Determine the (x, y) coordinate at the center of the cell enclosing the given text.  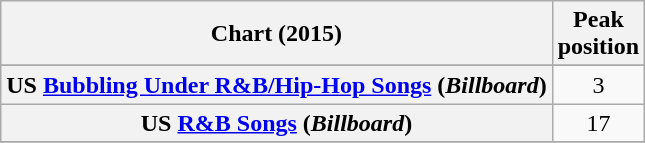
Chart (2015) (276, 34)
US R&B Songs (Billboard) (276, 123)
17 (598, 123)
US Bubbling Under R&B/Hip-Hop Songs (Billboard) (276, 85)
Peakposition (598, 34)
3 (598, 85)
